Find where the given text appears and provide that cell's center as (x, y) coordinate. 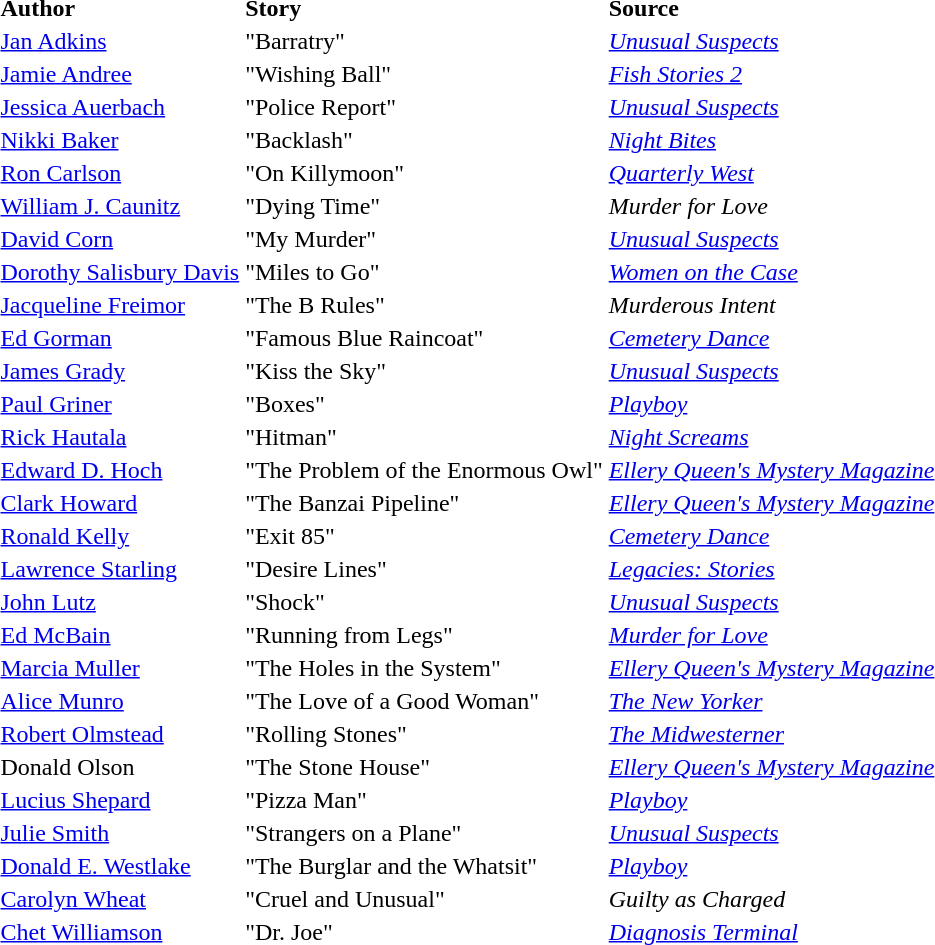
"Running from Legs" (424, 635)
"The Holes in the System" (424, 668)
"The Banzai Pipeline" (424, 503)
"Pizza Man" (424, 800)
"The Stone House" (424, 767)
"Wishing Ball" (424, 74)
"On Killymoon" (424, 173)
"The Love of a Good Woman" (424, 701)
"Exit 85" (424, 536)
"Rolling Stones" (424, 734)
"Boxes" (424, 404)
"Police Report" (424, 107)
"Hitman" (424, 437)
"Miles to Go" (424, 272)
"Desire Lines" (424, 569)
"Shock" (424, 602)
"Barratry" (424, 41)
"My Murder" (424, 239)
"The B Rules" (424, 305)
"Strangers on a Plane" (424, 833)
"The Problem of the Enormous Owl" (424, 470)
"Cruel and Unusual" (424, 899)
"Kiss the Sky" (424, 371)
"Famous Blue Raincoat" (424, 338)
"Dying Time" (424, 206)
"The Burglar and the Whatsit" (424, 866)
"Backlash" (424, 140)
